Search for the cell housing the specified text and yield its (x, y) center coordinate. 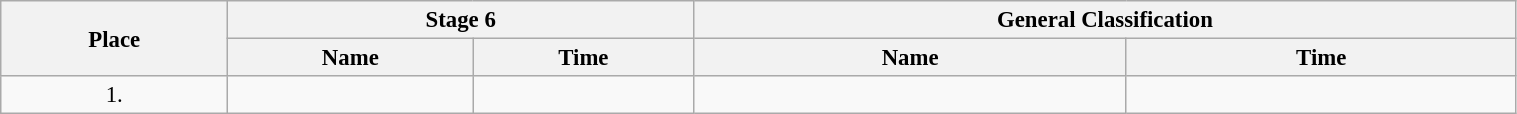
General Classification (1105, 20)
1. (114, 95)
Place (114, 38)
Stage 6 (461, 20)
